Detect which cell encompasses the target text, then output its (x, y) center coordinate. 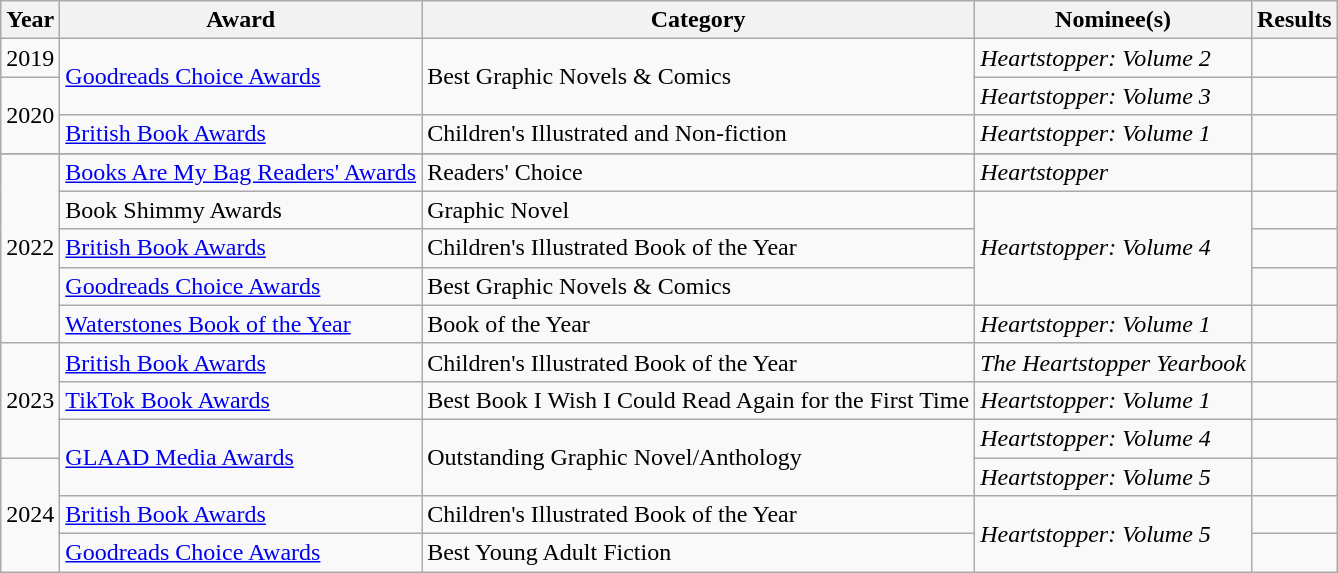
Graphic Novel (698, 210)
Nominee(s) (1114, 20)
Waterstones Book of the Year (241, 324)
2023 (30, 400)
Book of the Year (698, 324)
Results (1294, 20)
Heartstopper: Volume 2 (1114, 58)
Heartstopper (1114, 172)
Books Are My Bag Readers' Awards (241, 172)
Heartstopper: Volume 3 (1114, 96)
2020 (30, 115)
GLAAD Media Awards (241, 457)
TikTok Book Awards (241, 400)
Category (698, 20)
Best Book I Wish I Could Read Again for the First Time (698, 400)
Outstanding Graphic Novel/Anthology (698, 457)
Award (241, 20)
2024 (30, 515)
The Heartstopper Yearbook (1114, 362)
Book Shimmy Awards (241, 210)
Children's Illustrated and Non-fiction (698, 134)
2022 (30, 248)
2019 (30, 58)
Year (30, 20)
Readers' Choice (698, 172)
Best Young Adult Fiction (698, 553)
